Return [X, Y] of the center of cell containing provided text 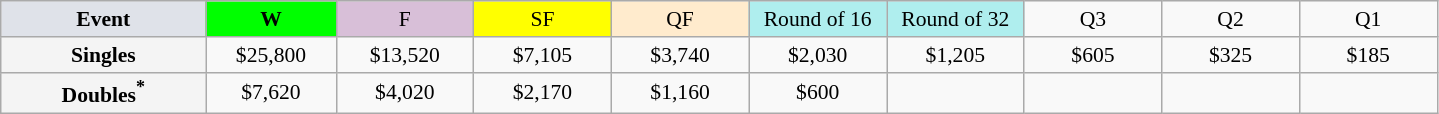
Event [104, 19]
$605 [1093, 55]
$4,020 [405, 92]
$3,740 [680, 55]
Q3 [1093, 19]
$13,520 [405, 55]
Round of 16 [818, 19]
$600 [818, 92]
$7,105 [543, 55]
$185 [1368, 55]
$25,800 [271, 55]
W [271, 19]
Q2 [1231, 19]
Doubles* [104, 92]
F [405, 19]
$1,205 [955, 55]
Round of 32 [955, 19]
QF [680, 19]
SF [543, 19]
$1,160 [680, 92]
$2,030 [818, 55]
$7,620 [271, 92]
Singles [104, 55]
$325 [1231, 55]
Q1 [1368, 19]
$2,170 [543, 92]
